Find where the given text appears and provide that cell's center as (X, Y) coordinate. 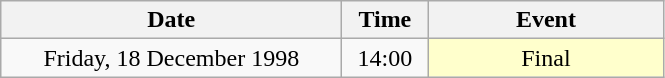
Date (172, 20)
Friday, 18 December 1998 (172, 58)
Final (546, 58)
Event (546, 20)
14:00 (385, 58)
Time (385, 20)
